Detect which cell encompasses the target text, then output its [x, y] center coordinate. 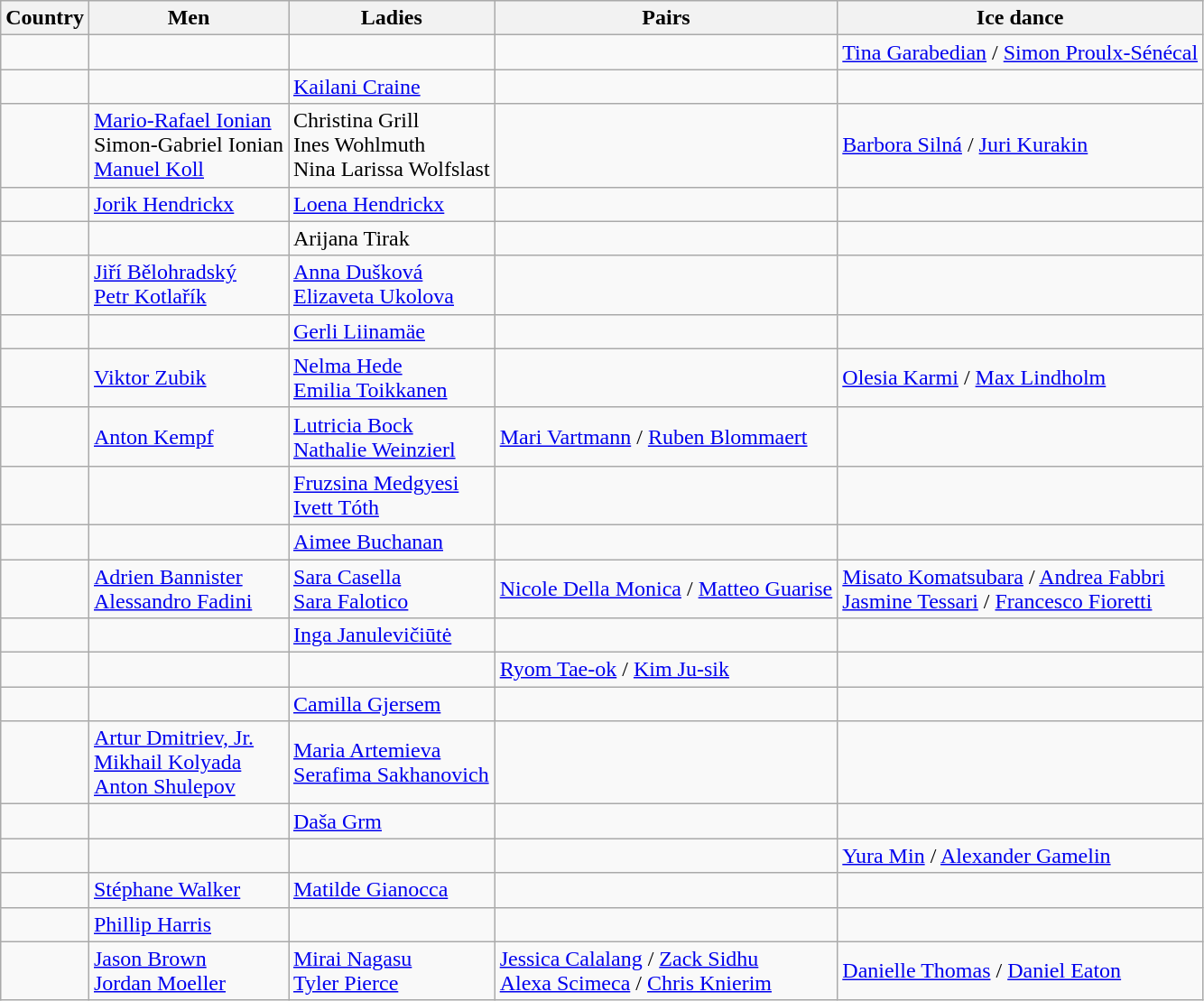
Adrien Bannister Alessandro Fadini [188, 589]
Gerli Liinamäe [392, 331]
Maria Artemieva Serafima Sakhanovich [392, 763]
Daša Grm [392, 821]
Misato Komatsubara / Andrea Fabbri Jasmine Tessari / Francesco Fioretti [1020, 589]
Inga Janulevičiūtė [392, 635]
Barbora Silná / Juri Kurakin [1020, 145]
Yura Min / Alexander Gamelin [1020, 856]
Artur Dmitriev, Jr. Mikhail Kolyada Anton Shulepov [188, 763]
Jessica Calalang / Zack Sidhu Alexa Scimeca / Chris Knierim [666, 971]
Phillip Harris [188, 924]
Lutricia Bock Nathalie Weinzierl [392, 437]
Fruzsina Medgyesi Ivett Tóth [392, 495]
Tina Garabedian / Simon Proulx-Sénécal [1020, 52]
Mari Vartmann / Ruben Blommaert [666, 437]
Sara Casella Sara Falotico [392, 589]
Camilla Gjersem [392, 704]
Nelma Hede Emilia Toikkanen [392, 377]
Kailani Craine [392, 87]
Ice dance [1020, 18]
Anton Kempf [188, 437]
Jorik Hendrickx [188, 204]
Viktor Zubik [188, 377]
Loena Hendrickx [392, 204]
Country [45, 18]
Ladies [392, 18]
Olesia Karmi / Max Lindholm [1020, 377]
Ryom Tae-ok / Kim Ju-sik [666, 670]
Stéphane Walker [188, 890]
Mirai Nagasu Tyler Pierce [392, 971]
Aimee Buchanan [392, 542]
Danielle Thomas / Daniel Eaton [1020, 971]
Arijana Tirak [392, 238]
Jason Brown Jordan Moeller [188, 971]
Men [188, 18]
Mario-Rafael Ionian Simon-Gabriel Ionian Manuel Koll [188, 145]
Jiří Bělohradský Petr Kotlařík [188, 285]
Christina Grill Ines Wohlmuth Nina Larissa Wolfslast [392, 145]
Anna Dušková Elizaveta Ukolova [392, 285]
Matilde Gianocca [392, 890]
Nicole Della Monica / Matteo Guarise [666, 589]
Pairs [666, 18]
